Search for the cell housing the specified text and yield its [x, y] center coordinate. 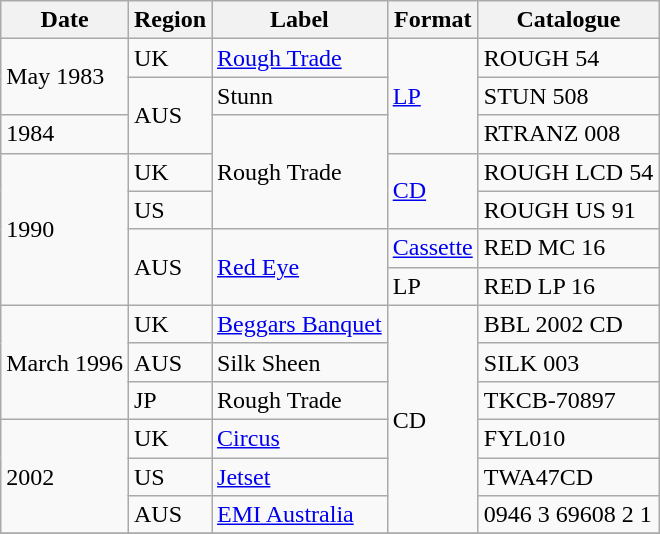
0946 3 69608 2 1 [568, 515]
TWA47CD [568, 477]
Region [170, 20]
Stunn [300, 96]
March 1996 [65, 362]
RED LP 16 [568, 286]
1984 [65, 134]
SILK 003 [568, 362]
Format [432, 20]
Date [65, 20]
RTRANZ 008 [568, 134]
FYL010 [568, 438]
Circus [300, 438]
BBL 2002 CD [568, 324]
RED MC 16 [568, 248]
Cassette [432, 248]
Label [300, 20]
JP [170, 400]
ROUGH LCD 54 [568, 172]
1990 [65, 229]
Beggars Banquet [300, 324]
STUN 508 [568, 96]
2002 [65, 476]
Red Eye [300, 267]
Silk Sheen [300, 362]
TKCB-70897 [568, 400]
ROUGH US 91 [568, 210]
Jetset [300, 477]
May 1983 [65, 77]
Catalogue [568, 20]
EMI Australia [300, 515]
ROUGH 54 [568, 58]
